Scan for the cell matching the given text and deliver its [X, Y] coordinate at center. 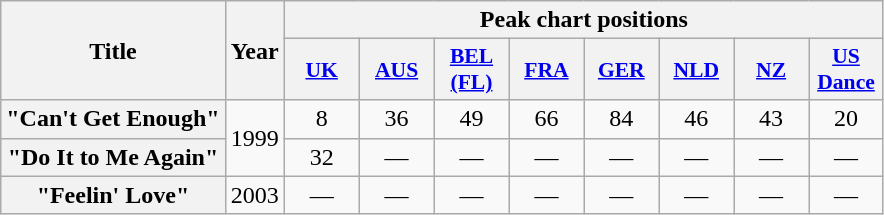
"Feelin' Love" [113, 195]
USDance [846, 70]
49 [472, 119]
8 [322, 119]
"Do It to Me Again" [113, 157]
UK [322, 70]
43 [772, 119]
20 [846, 119]
Peak chart positions [584, 20]
Year [254, 50]
46 [696, 119]
AUS [396, 70]
NLD [696, 70]
"Can't Get Enough" [113, 119]
NZ [772, 70]
2003 [254, 195]
32 [322, 157]
Title [113, 50]
84 [622, 119]
FRA [546, 70]
GER [622, 70]
66 [546, 119]
BEL(FL) [472, 70]
36 [396, 119]
1999 [254, 138]
